Return the (X, Y) coordinate for the center point of the cell that contains the specified text.  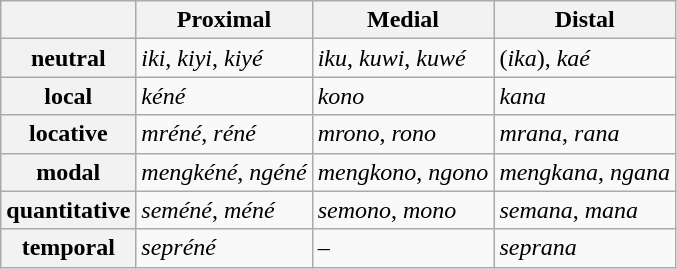
Proximal (224, 20)
local (68, 96)
mrono, rono (403, 134)
sepréné (224, 248)
semana, mana (585, 210)
semono, mono (403, 210)
Distal (585, 20)
kono (403, 96)
quantitative (68, 210)
seméné, méné (224, 210)
mréné, réné (224, 134)
seprana (585, 248)
mengkono, ngono (403, 172)
mengkana, ngana (585, 172)
neutral (68, 58)
Medial (403, 20)
– (403, 248)
mrana, rana (585, 134)
kana (585, 96)
kéné (224, 96)
modal (68, 172)
temporal (68, 248)
iki, kiyi, kiyé (224, 58)
mengkéné, ngéné (224, 172)
(ika), kaé (585, 58)
locative (68, 134)
iku, kuwi, kuwé (403, 58)
